Locate the cell with the specified text and output its [x, y] center coordinate. 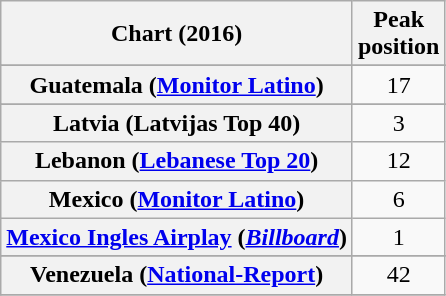
Peak position [398, 34]
Latvia (Latvijas Top 40) [177, 123]
Chart (2016) [177, 34]
6 [398, 199]
3 [398, 123]
17 [398, 85]
Mexico (Monitor Latino) [177, 199]
Venezuela (National-Report) [177, 275]
Lebanon (Lebanese Top 20) [177, 161]
Guatemala (Monitor Latino) [177, 85]
1 [398, 237]
Mexico Ingles Airplay (Billboard) [177, 237]
42 [398, 275]
12 [398, 161]
